Extract the [X, Y] coordinate from the center of the cell holding the provided text.  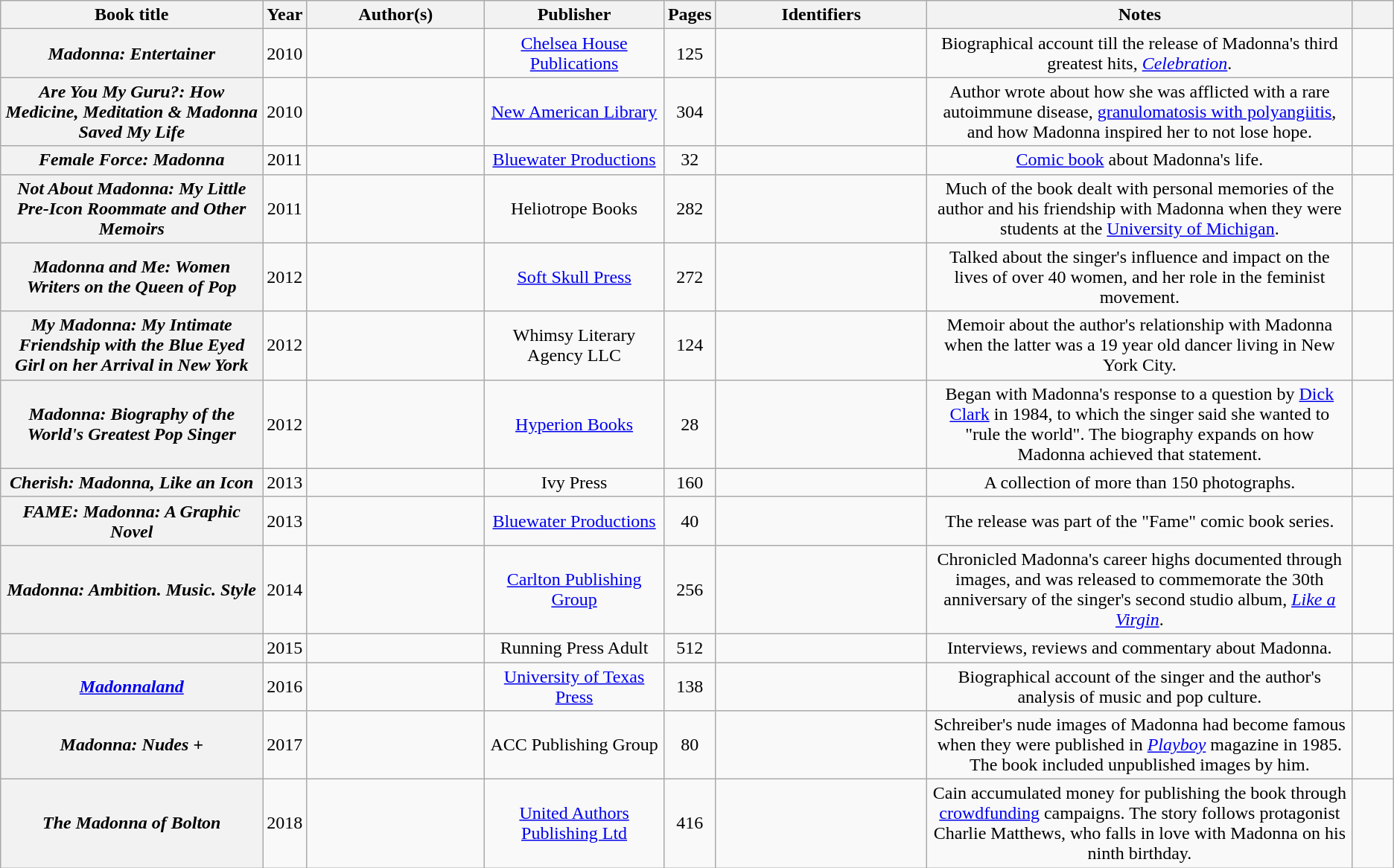
2014 [284, 590]
272 [690, 277]
Publisher [575, 15]
Interviews, reviews and commentary about Madonna. [1139, 648]
256 [690, 590]
Madonna: Entertainer [132, 54]
160 [690, 482]
40 [690, 521]
2016 [284, 686]
FAME: Madonna: A Graphic Novel [132, 521]
Biographical account of the singer and the author's analysis of music and pop culture. [1139, 686]
Book title [132, 15]
Pages [690, 15]
Chelsea House Publications [575, 54]
Running Press Adult [575, 648]
304 [690, 112]
2015 [284, 648]
2017 [284, 745]
Comic book about Madonna's life. [1139, 160]
Ivy Press [575, 482]
28 [690, 424]
Madonna: Ambition. Music. Style [132, 590]
Are You My Guru?: How Medicine, Meditation & Madonna Saved My Life [132, 112]
Biographical account till the release of Madonna's third greatest hits, Celebration. [1139, 54]
University of Texas Press [575, 686]
New American Library [575, 112]
Identifiers [821, 15]
Hyperion Books [575, 424]
My Madonna: My Intimate Friendship with the Blue Eyed Girl on her Arrival in New York [132, 345]
Madonna and Me: Women Writers on the Queen of Pop [132, 277]
Female Force: Madonna [132, 160]
Heliotrope Books [575, 208]
Not About Madonna: My Little Pre-Icon Roommate and Other Memoirs [132, 208]
Memoir about the author's relationship with Madonna when the latter was a 19 year old dancer living in New York City. [1139, 345]
Whimsy Literary Agency LLC [575, 345]
Carlton Publishing Group [575, 590]
282 [690, 208]
80 [690, 745]
Much of the book dealt with personal memories of the author and his friendship with Madonna when they were students at the University of Michigan. [1139, 208]
125 [690, 54]
138 [690, 686]
Notes [1139, 15]
The release was part of the "Fame" comic book series. [1139, 521]
Cherish: Madonna, Like an Icon [132, 482]
Talked about the singer's influence and impact on the lives of over 40 women, and her role in the feminist movement. [1139, 277]
Soft Skull Press [575, 277]
Madonna: Nudes + [132, 745]
2018 [284, 823]
Author(s) [396, 15]
Year [284, 15]
Madonnaland [132, 686]
416 [690, 823]
ACC Publishing Group [575, 745]
Madonna: Biography of the World's Greatest Pop Singer [132, 424]
32 [690, 160]
The Madonna of Bolton [132, 823]
A collection of more than 150 photographs. [1139, 482]
512 [690, 648]
United Authors Publishing Ltd [575, 823]
124 [690, 345]
